Capture the cell that displays the provided text and extract its [x, y] central coordinate. 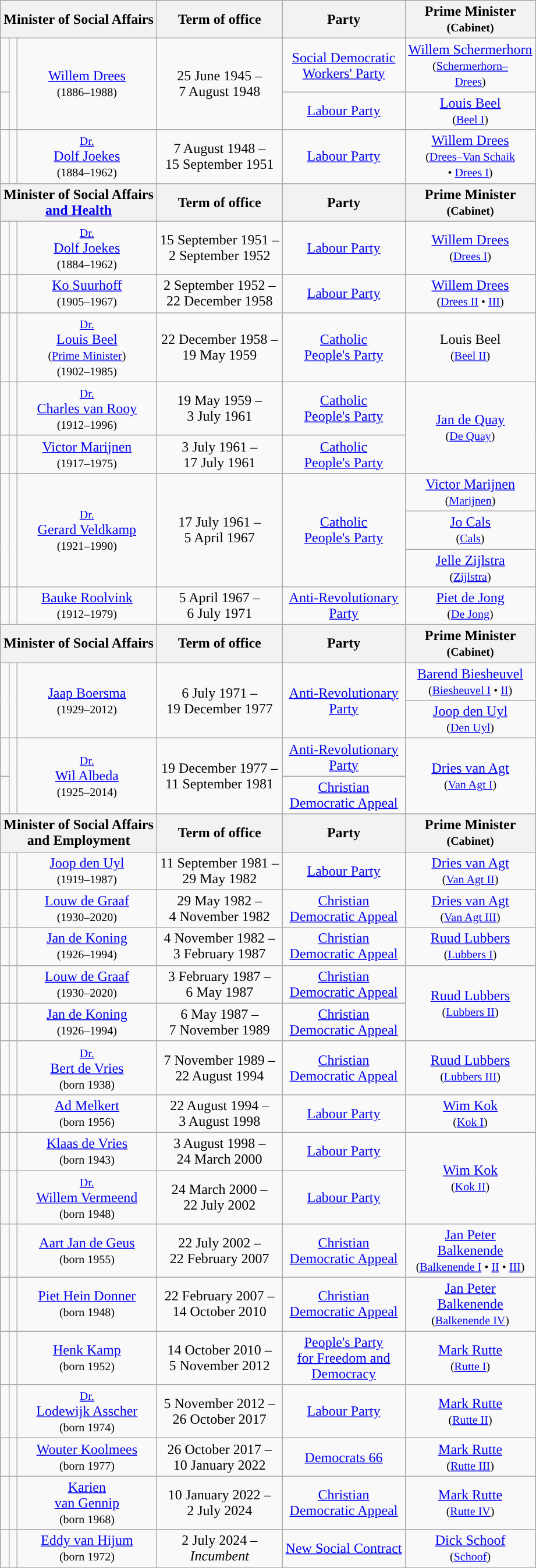
Willem Drees (1886–1988) [87, 84]
Ko Suurhoff (1905–1967) [87, 293]
Democrats 66 [343, 1457]
Jan Peter Balkenende (Balkenende IV) [470, 1304]
5 November 2012 – 26 October 2017 [219, 1411]
15 September 1951 – 2 September 1952 [219, 248]
Jaap Boersma (1929–2012) [87, 701]
7 August 1948 – 15 September 1951 [219, 157]
Louis Beel (Beel II) [470, 347]
Mark Rutte (Rutte III) [470, 1457]
Dries van Agt (Van Agt III) [470, 909]
5 April 1967 – 6 July 1971 [219, 606]
Ruud Lubbers (Lubbers I) [470, 946]
Dr. Gerard Veldkamp (1921–1990) [87, 529]
29 May 1982 – 4 November 1982 [219, 909]
Willem Drees (Drees II • III) [470, 293]
People's Party for Freedom and Democracy [343, 1358]
Wim Kok (Kok I) [470, 1114]
Wouter Koolmees (born 1977) [87, 1457]
Dick Schoof (Schoof) [470, 1549]
Dr. Bert de Vries (born 1938) [87, 1068]
Ruud Lubbers (Lubbers III) [470, 1068]
2 July 2024 – Incumbent [219, 1549]
Dr. Willem Vermeend (born 1948) [87, 1197]
Willem Drees (Drees–Van Schaik • Drees I) [470, 157]
Ruud Lubbers (Lubbers II) [470, 1003]
Barend Biesheuvel (Biesheuvel I • II) [470, 682]
Mark Rutte (Rutte II) [470, 1411]
Minister of Social Affairs and Health [79, 202]
Henk Kamp (born 1952) [87, 1358]
Dr. Lodewijk Asscher (born 1974) [87, 1411]
Louis Beel (Beel I) [470, 111]
Social Democratic Workers' Party [343, 65]
Piet Hein Donner (born 1948) [87, 1304]
Mark Rutte (Rutte IV) [470, 1503]
24 March 2000 – 22 July 2002 [219, 1197]
Dr. Louis Beel (Prime Minister) (1902–1985) [87, 347]
6 July 1971 – 19 December 1977 [219, 701]
Jo Cals (Cals) [470, 529]
Dr. Wil Albeda (1925–2014) [87, 776]
26 October 2017 – 10 January 2022 [219, 1457]
4 November 1982 – 3 February 1987 [219, 946]
2 September 1952 – 22 December 1958 [219, 293]
17 July 1961 – 5 April 1967 [219, 529]
19 May 1959 – 3 July 1961 [219, 408]
Joop den Uyl (1919–1987) [87, 870]
Aart Jan de Geus (born 1955) [87, 1251]
Wim Kok (Kok II) [470, 1178]
7 November 1989 – 22 August 1994 [219, 1068]
25 June 1945 – 7 August 1948 [219, 84]
Mark Rutte (Rutte I) [470, 1358]
New Social Contract [343, 1549]
22 December 1958 – 19 May 1959 [219, 347]
22 February 2007 – 14 October 2010 [219, 1304]
Dr. Charles van Rooy (1912–1996) [87, 408]
Jan Peter Balkenende (Balkenende I • II • III) [470, 1251]
14 October 2010 – 5 November 2012 [219, 1358]
Minister of Social Affairs and Employment [79, 833]
Willem Schermerhorn (Schermerhorn–Drees) [470, 65]
Jelle Zijlstra (Zijlstra) [470, 568]
19 December 1977 – 11 September 1981 [219, 776]
Victor Marijnen (1917–1975) [87, 454]
10 January 2022 – 2 July 2024 [219, 1503]
11 September 1981 – 29 May 1982 [219, 870]
Jan de Quay (De Quay) [470, 427]
6 May 1987 – 7 November 1989 [219, 1022]
22 August 1994 – 3 August 1998 [219, 1114]
Ad Melkert (born 1956) [87, 1114]
Dries van Agt (Van Agt I) [470, 776]
Eddy van Hijum (born 1972) [87, 1549]
3 July 1961 – 17 July 1961 [219, 454]
Dries van Agt (Van Agt II) [470, 870]
Bauke Roolvink (1912–1979) [87, 606]
Willem Drees (Drees I) [470, 248]
3 August 1998 – 24 March 2000 [219, 1151]
22 July 2002 – 22 February 2007 [219, 1251]
Joop den Uyl (Den Uyl) [470, 719]
Karien van Gennip (born 1968) [87, 1503]
Victor Marijnen (Marijnen) [470, 492]
Klaas de Vries (born 1943) [87, 1151]
3 February 1987 – 6 May 1987 [219, 984]
Piet de Jong (De Jong) [470, 606]
